Return the (X, Y) coordinate for the center point of the cell that contains the specified text.  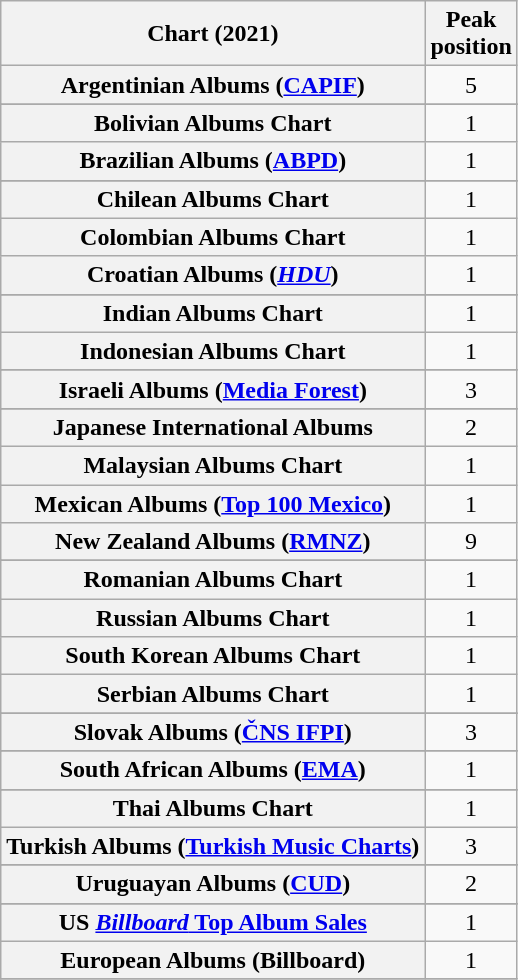
Mexican Albums (Top 100 Mexico) (213, 503)
Romanian Albums Chart (213, 580)
Turkish Albums (Turkish Music Charts) (213, 846)
Indonesian Albums Chart (213, 351)
South Korean Albums Chart (213, 656)
Malaysian Albums Chart (213, 465)
Peakposition (471, 34)
Indian Albums Chart (213, 313)
New Zealand Albums (RMNZ) (213, 542)
Thai Albums Chart (213, 808)
Argentinian Albums (CAPIF) (213, 85)
European Albums (Billboard) (213, 960)
Uruguayan Albums (CUD) (213, 884)
Brazilian Albums (ABPD) (213, 161)
Croatian Albums (HDU) (213, 275)
9 (471, 542)
South African Albums (EMA) (213, 770)
Slovak Albums (ČNS IFPI) (213, 732)
Chart (2021) (213, 34)
Russian Albums Chart (213, 618)
Japanese International Albums (213, 427)
5 (471, 85)
Israeli Albums (Media Forest) (213, 389)
US Billboard Top Album Sales (213, 922)
Serbian Albums Chart (213, 694)
Bolivian Albums Chart (213, 123)
Chilean Albums Chart (213, 199)
Colombian Albums Chart (213, 237)
